Detect which cell encompasses the target text, then output its [x, y] center coordinate. 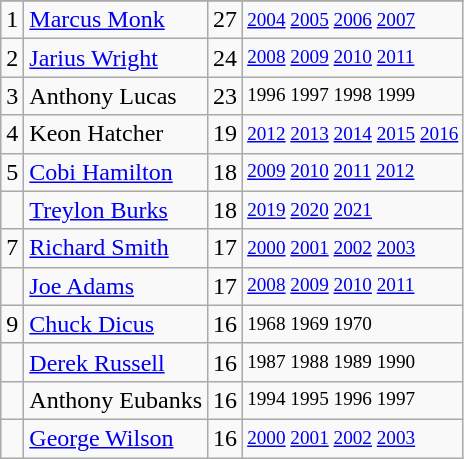
1996 1997 1998 1999 [353, 96]
2012 2013 2014 2015 2016 [353, 134]
23 [226, 96]
2009 2010 2011 2012 [353, 172]
2019 2020 2021 [353, 210]
24 [226, 58]
Marcus Monk [116, 20]
Chuck Dicus [116, 324]
Anthony Lucas [116, 96]
2004 2005 2006 2007 [353, 20]
19 [226, 134]
1987 1988 1989 1990 [353, 362]
Treylon Burks [116, 210]
Joe Adams [116, 286]
2 [12, 58]
George Wilson [116, 438]
Derek Russell [116, 362]
3 [12, 96]
7 [12, 248]
5 [12, 172]
Cobi Hamilton [116, 172]
Jarius Wright [116, 58]
1968 1969 1970 [353, 324]
Richard Smith [116, 248]
9 [12, 324]
Keon Hatcher [116, 134]
1 [12, 20]
4 [12, 134]
27 [226, 20]
Anthony Eubanks [116, 400]
1994 1995 1996 1997 [353, 400]
